From the cell containing the given text, extract its center point as (x, y) coordinate. 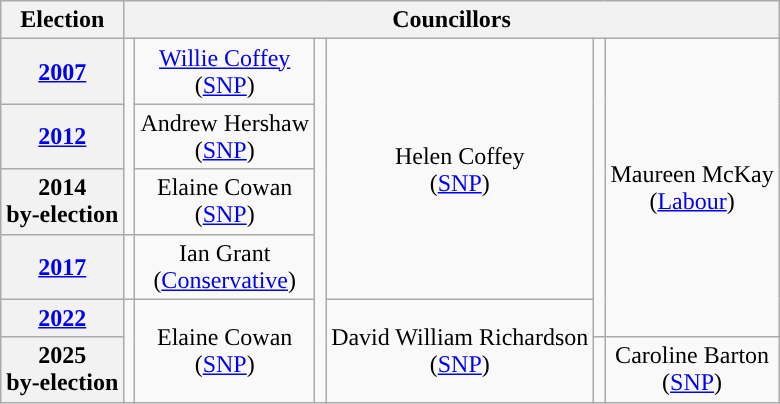
2017 (62, 266)
Maureen McKay(Labour) (692, 188)
Election (62, 20)
2012 (62, 136)
2014by-election (62, 202)
2025by-election (62, 370)
David William Richardson(SNP) (460, 350)
2022 (62, 318)
Councillors (452, 20)
Ian Grant(Conservative) (225, 266)
Willie Coffey(SNP) (225, 72)
Andrew Hershaw(SNP) (225, 136)
2007 (62, 72)
Helen Coffey(SNP) (460, 169)
Caroline Barton(SNP) (692, 370)
